Pinpoint the cell where the given text exists, returning its (x, y) midpoint coordinate. 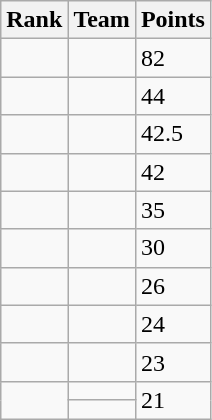
30 (172, 248)
Team (102, 20)
42.5 (172, 134)
24 (172, 324)
26 (172, 286)
21 (172, 400)
Rank (34, 20)
44 (172, 96)
82 (172, 58)
23 (172, 362)
42 (172, 172)
35 (172, 210)
Points (172, 20)
